Locate the cell with the specified text and output its (X, Y) center coordinate. 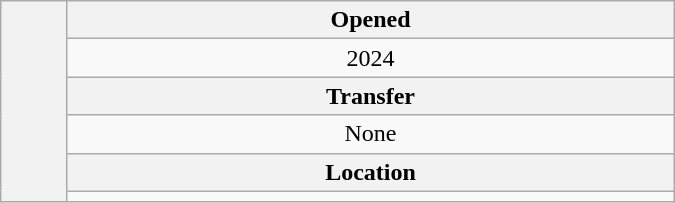
Transfer (370, 96)
Location (370, 172)
Opened (370, 20)
2024 (370, 58)
None (370, 134)
